Pinpoint the cell where the given text exists, returning its [X, Y] midpoint coordinate. 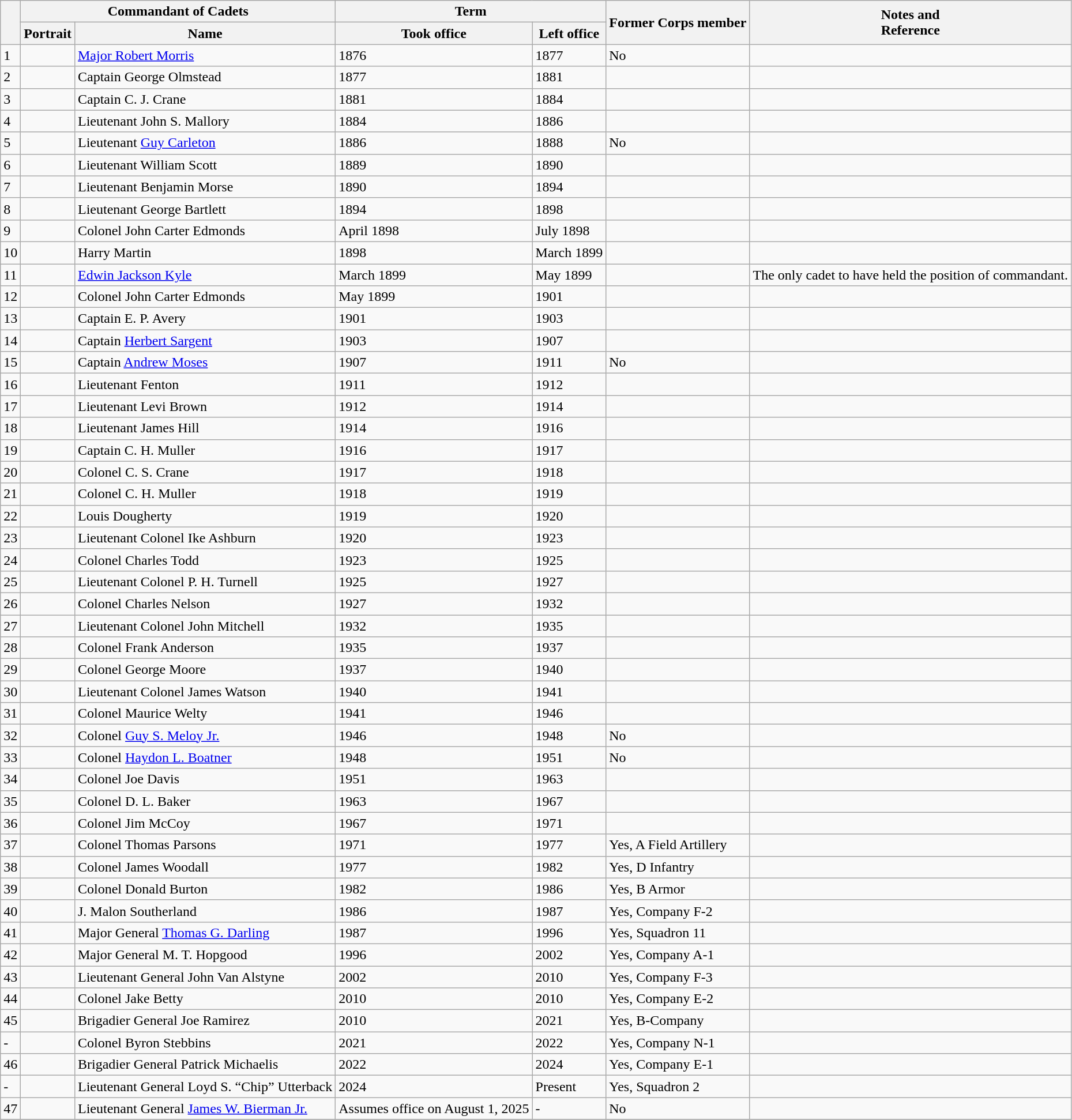
Term [471, 12]
Took office [434, 33]
Colonel Frank Anderson [205, 648]
9 [10, 231]
Yes, D Infantry [678, 867]
4 [10, 121]
11 [10, 275]
41 [10, 933]
Colonel Jim McCoy [205, 823]
Lieutenant General John Van Alstyne [205, 977]
24 [10, 560]
Brigadier General Patrick Michaelis [205, 1065]
16 [10, 384]
Lieutenant Colonel James Watson [205, 692]
Colonel Donald Burton [205, 889]
Colonel C. S. Crane [205, 472]
April 1898 [434, 231]
1888 [569, 143]
Captain George Olmstead [205, 77]
Lieutenant Colonel P. H. Turnell [205, 582]
36 [10, 823]
Lieutenant Levi Brown [205, 406]
14 [10, 341]
34 [10, 779]
Captain C. H. Muller [205, 450]
Lieutenant William Scott [205, 165]
47 [10, 1108]
32 [10, 736]
23 [10, 538]
J. Malon Southerland [205, 911]
Edwin Jackson Kyle [205, 275]
Yes, A Field Artillery [678, 845]
The only cadet to have held the position of commandant. [911, 275]
13 [10, 319]
46 [10, 1065]
Yes, Company E-2 [678, 999]
Colonel D. L. Baker [205, 801]
44 [10, 999]
1 [10, 55]
18 [10, 428]
21 [10, 494]
19 [10, 450]
Yes, Company E-1 [678, 1065]
43 [10, 977]
Colonel Byron Stebbins [205, 1043]
Yes, Company F-2 [678, 911]
Lieutenant Benjamin Morse [205, 187]
Present [569, 1087]
45 [10, 1021]
Colonel Charles Nelson [205, 604]
10 [10, 252]
Lieutenant James Hill [205, 428]
37 [10, 845]
Yes, B-Company [678, 1021]
Colonel C. H. Muller [205, 494]
30 [10, 692]
Commandant of Cadets [178, 12]
7 [10, 187]
3 [10, 99]
Colonel Thomas Parsons [205, 845]
Lieutenant Colonel Ike Ashburn [205, 538]
33 [10, 757]
12 [10, 297]
Portrait [48, 33]
6 [10, 165]
Colonel Maurice Welty [205, 714]
22 [10, 516]
Notes andReference [911, 22]
26 [10, 604]
15 [10, 363]
42 [10, 955]
Brigadier General Joe Ramirez [205, 1021]
Colonel George Moore [205, 670]
Left office [569, 33]
Yes, Squadron 11 [678, 933]
20 [10, 472]
Lieutenant General Loyd S. “Chip” Utterback [205, 1087]
Lieutenant Fenton [205, 384]
29 [10, 670]
Colonel Guy S. Meloy Jr. [205, 736]
Yes, Company A-1 [678, 955]
Lieutenant George Bartlett [205, 209]
Captain Andrew Moses [205, 363]
Yes, Company F-3 [678, 977]
Major Robert Morris [205, 55]
Lieutenant Colonel John Mitchell [205, 625]
8 [10, 209]
Name [205, 33]
31 [10, 714]
5 [10, 143]
Colonel James Woodall [205, 867]
Harry Martin [205, 252]
17 [10, 406]
1876 [434, 55]
2 [10, 77]
Colonel Jake Betty [205, 999]
Yes, Company N-1 [678, 1043]
Colonel Charles Todd [205, 560]
Captain C. J. Crane [205, 99]
39 [10, 889]
28 [10, 648]
Yes, Squadron 2 [678, 1087]
July 1898 [569, 231]
1889 [434, 165]
Lieutenant Guy Carleton [205, 143]
Major General Thomas G. Darling [205, 933]
40 [10, 911]
Assumes office on August 1, 2025 [434, 1108]
27 [10, 625]
Yes, B Armor [678, 889]
Former Corps member [678, 22]
Lieutenant John S. Mallory [205, 121]
Captain E. P. Avery [205, 319]
Captain Herbert Sargent [205, 341]
Louis Dougherty [205, 516]
Colonel Joe Davis [205, 779]
Lieutenant General James W. Bierman Jr. [205, 1108]
38 [10, 867]
Colonel Haydon L. Boatner [205, 757]
35 [10, 801]
25 [10, 582]
Major General M. T. Hopgood [205, 955]
